Scan for the cell matching the given text and deliver its (x, y) coordinate at center. 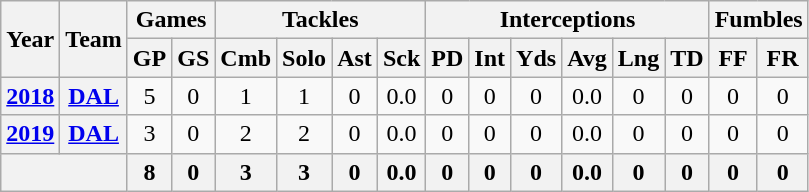
2019 (30, 134)
FF (733, 58)
Cmb (246, 58)
Sck (401, 58)
Avg (588, 58)
Team (94, 39)
GP (149, 58)
8 (149, 172)
TD (687, 58)
GS (194, 58)
Int (490, 58)
Yds (536, 58)
2018 (30, 96)
PD (448, 58)
Games (170, 20)
Solo (304, 58)
Fumbles (758, 20)
Lng (638, 58)
Ast (355, 58)
Year (30, 39)
FR (782, 58)
Tackles (320, 20)
5 (149, 96)
Interceptions (568, 20)
